Provide the (x, y) coordinate of the cell's center where the given text is located.  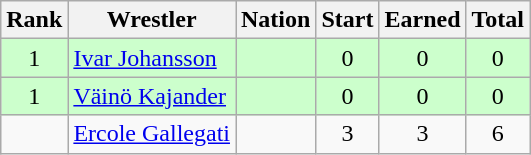
Earned (422, 20)
6 (498, 134)
Start (348, 20)
Nation (276, 20)
Ivar Johansson (152, 58)
Total (498, 20)
Väinö Kajander (152, 96)
Wrestler (152, 20)
Rank (34, 20)
Ercole Gallegati (152, 134)
